Find where the given text appears and provide that cell's center as [X, Y] coordinate. 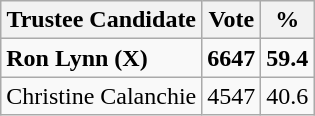
Trustee Candidate [102, 20]
6647 [232, 58]
% [288, 20]
Christine Calanchie [102, 96]
Vote [232, 20]
59.4 [288, 58]
Ron Lynn (X) [102, 58]
40.6 [288, 96]
4547 [232, 96]
